Return (x, y) of the center of cell containing provided text 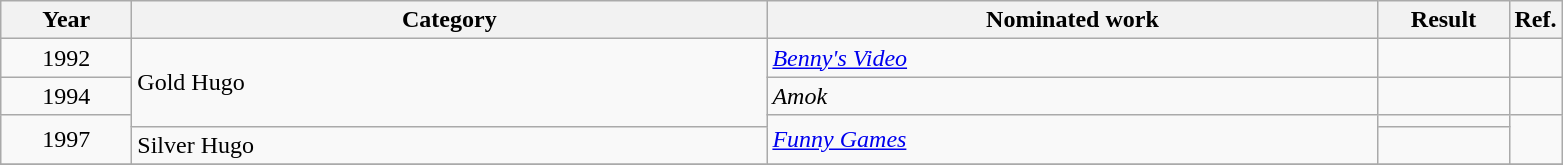
Funny Games (1072, 140)
Nominated work (1072, 20)
Silver Hugo (450, 145)
Ref. (1536, 20)
Category (450, 20)
1997 (66, 140)
Result (1444, 20)
Amok (1072, 96)
Benny's Video (1072, 58)
Gold Hugo (450, 82)
Year (66, 20)
1992 (66, 58)
1994 (66, 96)
